For the text-containing cell, return its midpoint in [X, Y] coordinate format. 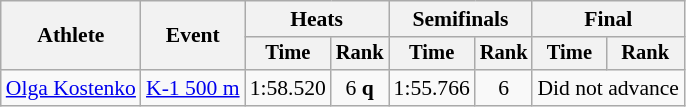
Olga Kostenko [71, 88]
Semifinals [461, 19]
1:55.766 [432, 88]
Final [608, 19]
6 q [360, 88]
Athlete [71, 36]
K-1 500 m [193, 88]
6 [504, 88]
1:58.520 [288, 88]
Did not advance [608, 88]
Heats [317, 19]
Event [193, 36]
